Provide the (x, y) coordinate of the cell's center where the given text is located.  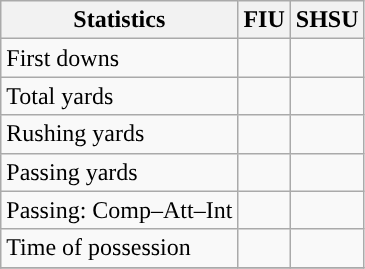
Passing: Comp–Att–Int (120, 210)
FIU (264, 20)
Time of possession (120, 248)
Rushing yards (120, 134)
First downs (120, 58)
Passing yards (120, 172)
Total yards (120, 96)
SHSU (327, 20)
Statistics (120, 20)
